Output the (x, y) coordinate of the center of the cell containing the given text.  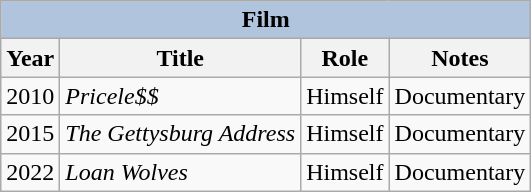
Loan Wolves (180, 172)
Role (345, 58)
Pricele$$ (180, 96)
The Gettysburg Address (180, 134)
Year (30, 58)
Notes (460, 58)
2010 (30, 96)
Title (180, 58)
2015 (30, 134)
Film (266, 20)
2022 (30, 172)
